Return the (X, Y) coordinate for the center point of the cell that contains the specified text.  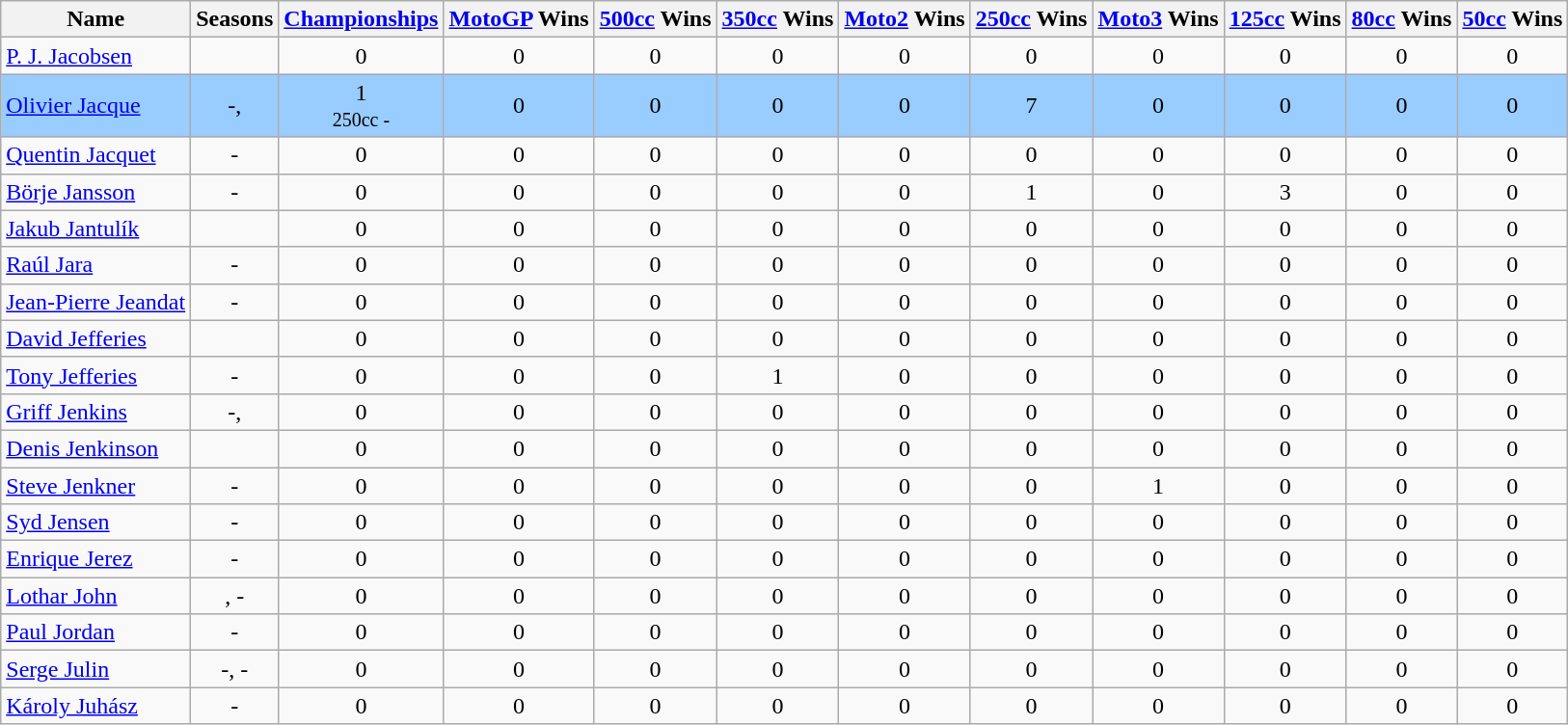
Steve Jenkner (96, 485)
MotoGP Wins (519, 19)
Name (96, 19)
Moto2 Wins (905, 19)
80cc Wins (1402, 19)
P. J. Jacobsen (96, 56)
Jakub Jantulík (96, 228)
Lothar John (96, 596)
3 (1284, 192)
50cc Wins (1512, 19)
Tony Jefferies (96, 375)
Károly Juhász (96, 706)
Paul Jordan (96, 632)
7 (1032, 106)
Seasons (235, 19)
125cc Wins (1284, 19)
Syd Jensen (96, 523)
Quentin Jacquet (96, 155)
Olivier Jacque (96, 106)
Denis Jenkinson (96, 448)
-, - (235, 669)
Griff Jenkins (96, 412)
Moto3 Wins (1158, 19)
500cc Wins (656, 19)
Enrique Jerez (96, 559)
350cc Wins (777, 19)
, - (235, 596)
Jean-Pierre Jeandat (96, 302)
Serge Julin (96, 669)
David Jefferies (96, 338)
Börje Jansson (96, 192)
Championships (361, 19)
250cc Wins (1032, 19)
Raúl Jara (96, 265)
1250cc - (361, 106)
